Capture the cell that displays the provided text and extract its (x, y) central coordinate. 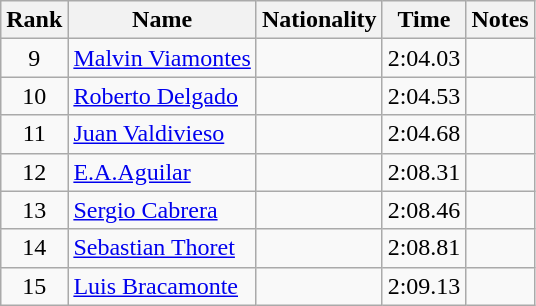
13 (34, 210)
Juan Valdivieso (162, 134)
Rank (34, 20)
Luis Bracamonte (162, 286)
2:04.68 (424, 134)
2:08.81 (424, 248)
11 (34, 134)
2:08.31 (424, 172)
Malvin Viamontes (162, 58)
Sergio Cabrera (162, 210)
Sebastian Thoret (162, 248)
15 (34, 286)
2:08.46 (424, 210)
2:09.13 (424, 286)
Time (424, 20)
12 (34, 172)
Name (162, 20)
14 (34, 248)
Notes (500, 20)
Roberto Delgado (162, 96)
Nationality (319, 20)
9 (34, 58)
10 (34, 96)
E.A.Aguilar (162, 172)
2:04.03 (424, 58)
2:04.53 (424, 96)
